Locate the cell with the specified text and output its (X, Y) center coordinate. 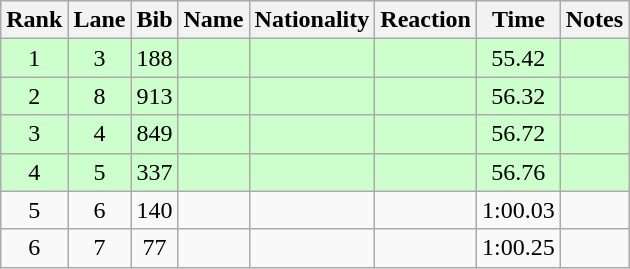
55.42 (519, 58)
Name (214, 20)
1:00.03 (519, 210)
140 (154, 210)
849 (154, 134)
337 (154, 172)
Bib (154, 20)
1:00.25 (519, 248)
56.72 (519, 134)
913 (154, 96)
188 (154, 58)
1 (34, 58)
56.32 (519, 96)
2 (34, 96)
Time (519, 20)
8 (100, 96)
Notes (594, 20)
Rank (34, 20)
56.76 (519, 172)
Lane (100, 20)
Reaction (426, 20)
7 (100, 248)
77 (154, 248)
Nationality (312, 20)
